Determine the [x, y] coordinate at the center of the cell enclosing the given text.  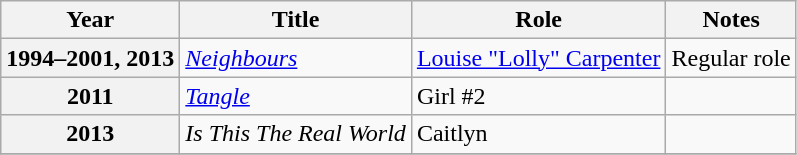
Caitlyn [538, 134]
Girl #2 [538, 96]
Role [538, 20]
Neighbours [296, 58]
Tangle [296, 96]
Title [296, 20]
Notes [731, 20]
1994–2001, 2013 [90, 58]
Year [90, 20]
Is This The Real World [296, 134]
Louise "Lolly" Carpenter [538, 58]
Regular role [731, 58]
2013 [90, 134]
2011 [90, 96]
